Scan for the cell matching the given text and deliver its [X, Y] coordinate at center. 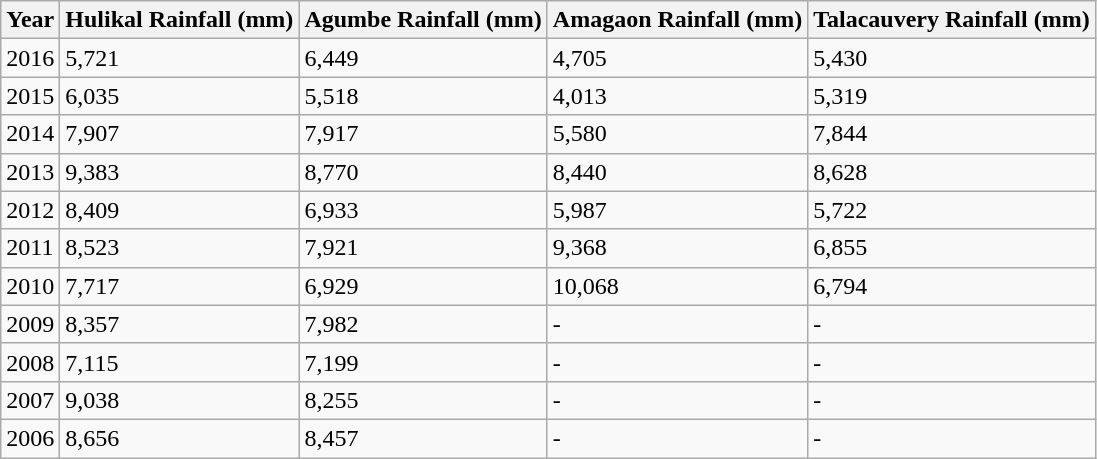
2007 [30, 400]
6,794 [952, 286]
6,449 [423, 58]
2014 [30, 134]
8,255 [423, 400]
5,721 [180, 58]
Year [30, 20]
5,430 [952, 58]
6,933 [423, 210]
Agumbe Rainfall (mm) [423, 20]
2011 [30, 248]
2010 [30, 286]
6,855 [952, 248]
8,628 [952, 172]
Amagaon Rainfall (mm) [677, 20]
7,115 [180, 362]
9,038 [180, 400]
5,722 [952, 210]
10,068 [677, 286]
Talacauvery Rainfall (mm) [952, 20]
2009 [30, 324]
7,199 [423, 362]
4,013 [677, 96]
9,368 [677, 248]
2013 [30, 172]
8,770 [423, 172]
7,844 [952, 134]
8,656 [180, 438]
4,705 [677, 58]
5,319 [952, 96]
5,580 [677, 134]
8,523 [180, 248]
7,907 [180, 134]
2006 [30, 438]
8,457 [423, 438]
2015 [30, 96]
5,987 [677, 210]
8,357 [180, 324]
2012 [30, 210]
2008 [30, 362]
8,440 [677, 172]
7,717 [180, 286]
6,929 [423, 286]
7,982 [423, 324]
9,383 [180, 172]
5,518 [423, 96]
7,921 [423, 248]
7,917 [423, 134]
8,409 [180, 210]
2016 [30, 58]
Hulikal Rainfall (mm) [180, 20]
6,035 [180, 96]
